Provide the [X, Y] coordinate of the cell's center where the given text is located.  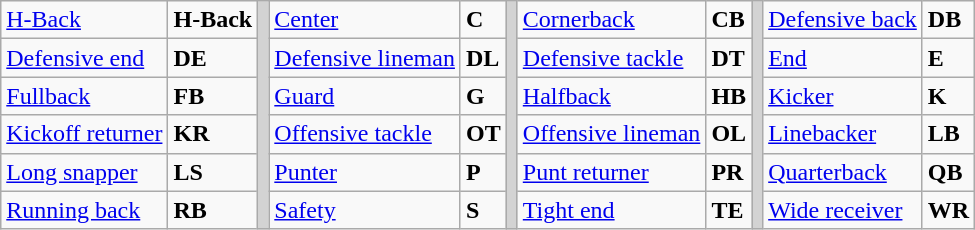
DB [948, 20]
KR [213, 134]
OL [729, 134]
Fullback [84, 96]
K [948, 96]
G [483, 96]
P [483, 172]
Center [365, 20]
Quarterback [843, 172]
Defensive back [843, 20]
OT [483, 134]
QB [948, 172]
LS [213, 172]
Long snapper [84, 172]
DE [213, 58]
Defensive tackle [612, 58]
DT [729, 58]
Defensive lineman [365, 58]
End [843, 58]
FB [213, 96]
Kicker [843, 96]
Punter [365, 172]
LB [948, 134]
Tight end [612, 210]
DL [483, 58]
TE [729, 210]
HB [729, 96]
CB [729, 20]
Punt returner [612, 172]
Defensive end [84, 58]
Running back [84, 210]
Offensive tackle [365, 134]
Guard [365, 96]
E [948, 58]
Cornerback [612, 20]
C [483, 20]
S [483, 210]
Safety [365, 210]
Halfback [612, 96]
PR [729, 172]
Offensive lineman [612, 134]
Linebacker [843, 134]
Kickoff returner [84, 134]
Wide receiver [843, 210]
RB [213, 210]
WR [948, 210]
